Scan for the cell matching the given text and deliver its (X, Y) coordinate at center. 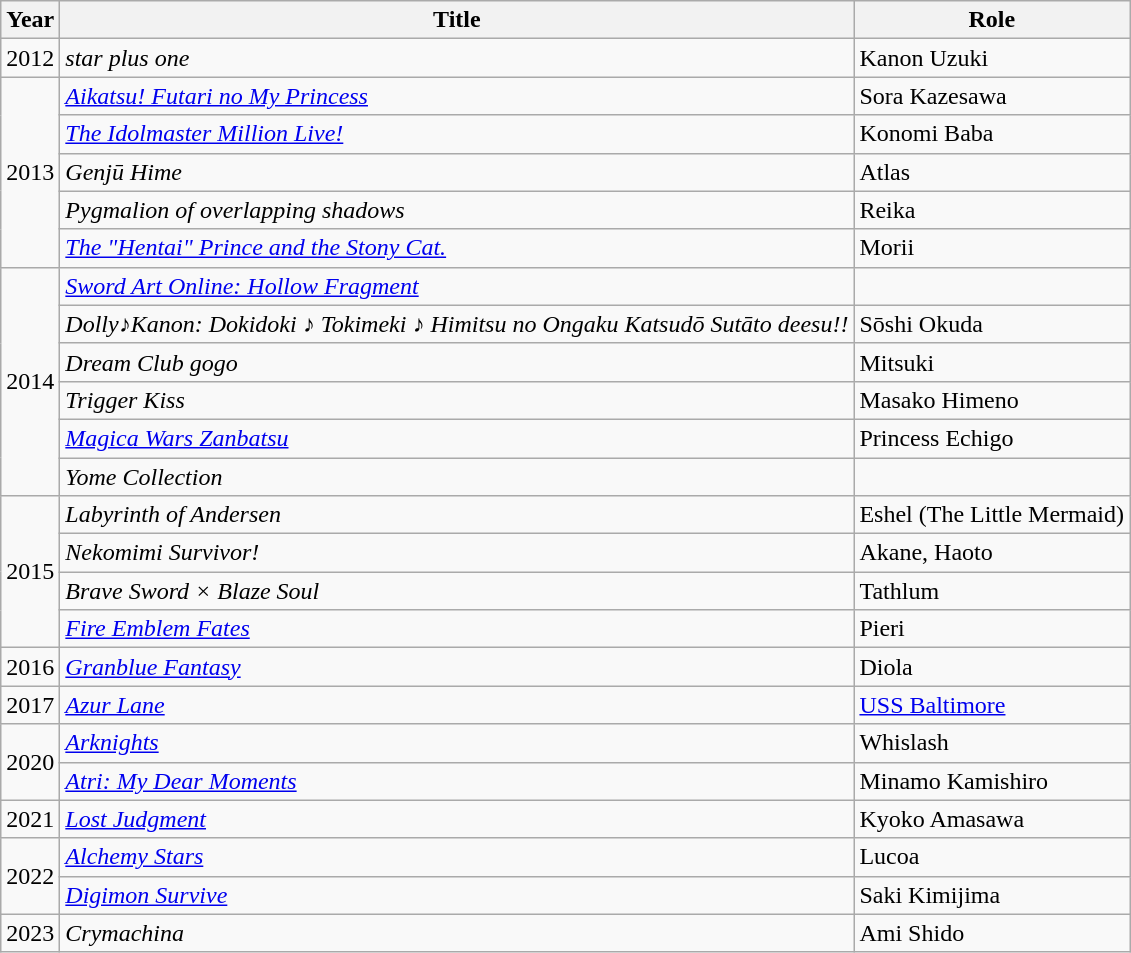
Sōshi Okuda (992, 324)
Aikatsu! Futari no My Princess (457, 96)
Minamo Kamishiro (992, 781)
2017 (30, 705)
2014 (30, 381)
2020 (30, 762)
Fire Emblem Fates (457, 629)
Yome Collection (457, 477)
Crymachina (457, 933)
2016 (30, 667)
The Idolmaster Million Live! (457, 134)
Sora Kazesawa (992, 96)
2022 (30, 876)
Reika (992, 210)
Digimon Survive (457, 895)
Tathlum (992, 591)
Whislash (992, 743)
star plus one (457, 58)
Trigger Kiss (457, 400)
Year (30, 20)
Akane, Haoto (992, 553)
Atri: My Dear Moments (457, 781)
Labyrinth of Andersen (457, 515)
Alchemy Stars (457, 857)
Eshel (The Little Mermaid) (992, 515)
Lucoa (992, 857)
Azur Lane (457, 705)
2015 (30, 572)
Dolly♪Kanon: Dokidoki ♪ Tokimeki ♪ Himitsu no Ongaku Katsudō Sutāto deesu!! (457, 324)
Kanon Uzuki (992, 58)
Konomi Baba (992, 134)
Morii (992, 248)
Mitsuki (992, 362)
Kyoko Amasawa (992, 819)
Princess Echigo (992, 438)
Role (992, 20)
Atlas (992, 172)
Pieri (992, 629)
Magica Wars Zanbatsu (457, 438)
Genjū Hime (457, 172)
Lost Judgment (457, 819)
Arknights (457, 743)
Sword Art Online: Hollow Fragment (457, 286)
USS Baltimore (992, 705)
The "Hentai" Prince and the Stony Cat. (457, 248)
Brave Sword × Blaze Soul (457, 591)
Dream Club gogo (457, 362)
Nekomimi Survivor! (457, 553)
Pygmalion of overlapping shadows (457, 210)
Saki Kimijima (992, 895)
Title (457, 20)
Ami Shido (992, 933)
Masako Himeno (992, 400)
2013 (30, 172)
2012 (30, 58)
Diola (992, 667)
Granblue Fantasy (457, 667)
2023 (30, 933)
2021 (30, 819)
